Detect which cell encompasses the target text, then output its (X, Y) center coordinate. 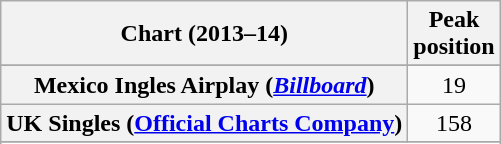
Peakposition (454, 34)
Mexico Ingles Airplay (Billboard) (204, 85)
Chart (2013–14) (204, 34)
UK Singles (Official Charts Company) (204, 123)
158 (454, 123)
19 (454, 85)
